Search for the cell housing the specified text and yield its (X, Y) center coordinate. 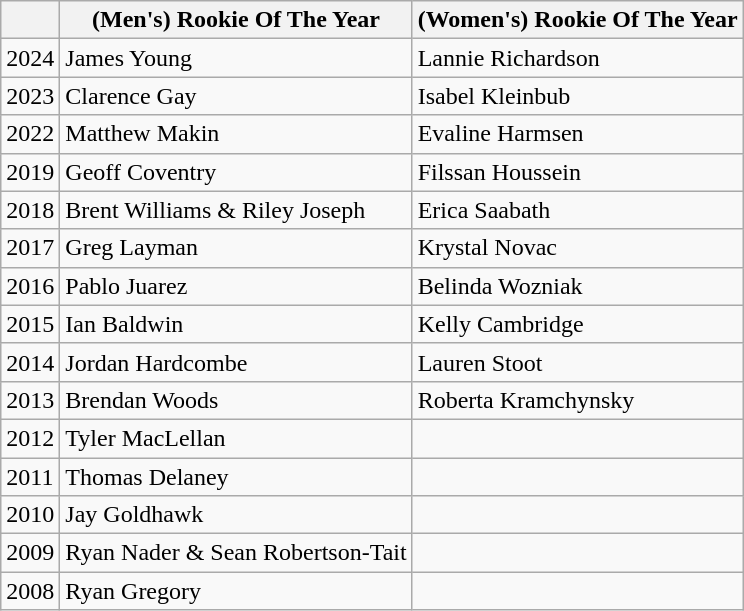
Thomas Delaney (236, 477)
Ryan Nader & Sean Robertson-Tait (236, 553)
Matthew Makin (236, 134)
2014 (30, 362)
Jordan Hardcombe (236, 362)
2016 (30, 286)
2009 (30, 553)
Tyler MacLellan (236, 438)
Clarence Gay (236, 96)
(Men's) Rookie Of The Year (236, 20)
Ian Baldwin (236, 324)
Brent Williams & Riley Joseph (236, 210)
(Women's) Rookie Of The Year (578, 20)
2019 (30, 172)
Brendan Woods (236, 400)
2011 (30, 477)
Krystal Novac (578, 248)
Jay Goldhawk (236, 515)
Greg Layman (236, 248)
2012 (30, 438)
2015 (30, 324)
Erica Saabath (578, 210)
2013 (30, 400)
Belinda Wozniak (578, 286)
2008 (30, 591)
Evaline Harmsen (578, 134)
Kelly Cambridge (578, 324)
2024 (30, 58)
Lannie Richardson (578, 58)
Isabel Kleinbub (578, 96)
Lauren Stoot (578, 362)
2010 (30, 515)
Roberta Kramchynsky (578, 400)
2023 (30, 96)
Ryan Gregory (236, 591)
2017 (30, 248)
Pablo Juarez (236, 286)
James Young (236, 58)
2022 (30, 134)
Geoff Coventry (236, 172)
2018 (30, 210)
Filssan Houssein (578, 172)
